Detect which cell encompasses the target text, then output its (x, y) center coordinate. 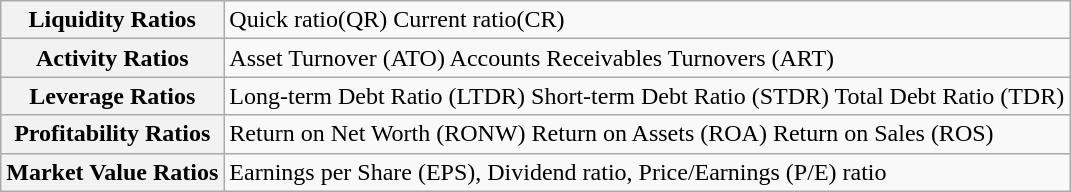
Liquidity Ratios (112, 20)
Quick ratio(QR) Current ratio(CR) (647, 20)
Activity Ratios (112, 58)
Market Value Ratios (112, 172)
Asset Turnover (ATO) Accounts Receivables Turnovers (ART) (647, 58)
Return on Net Worth (RONW) Return on Assets (ROA) Return on Sales (ROS) (647, 134)
Long-term Debt Ratio (LTDR) Short-term Debt Ratio (STDR) Total Debt Ratio (TDR) (647, 96)
Leverage Ratios (112, 96)
Earnings per Share (EPS), Dividend ratio, Price/Earnings (P/E) ratio (647, 172)
Profitability Ratios (112, 134)
